Extract the [X, Y] coordinate from the center of the cell holding the provided text.  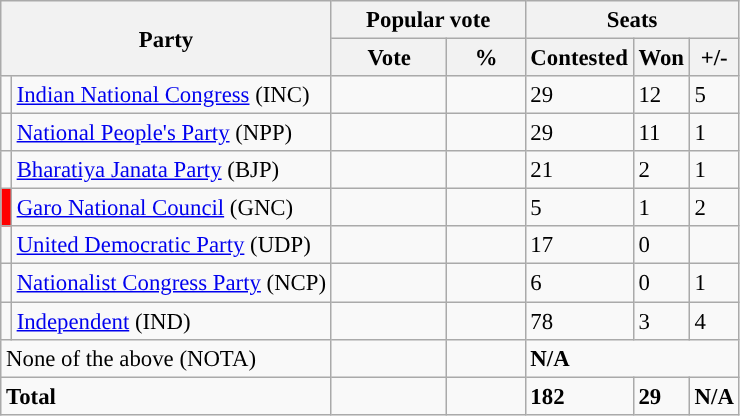
12 [661, 95]
21 [579, 170]
11 [661, 133]
Nationalist Congress Party (NCP) [171, 283]
3 [661, 321]
Seats [632, 20]
17 [579, 245]
Won [661, 58]
% [486, 58]
National People's Party (NPP) [171, 133]
Popular vote [428, 20]
182 [579, 396]
6 [579, 283]
+/- [714, 58]
Independent (IND) [171, 321]
Contested [579, 58]
None of the above (NOTA) [166, 358]
Indian National Congress (INC) [171, 95]
78 [579, 321]
United Democratic Party (UDP) [171, 245]
Vote [389, 58]
Garo National Council (GNC) [171, 208]
Party [166, 38]
Total [166, 396]
Bharatiya Janata Party (BJP) [171, 170]
4 [714, 321]
